Detect which cell encompasses the target text, then output its (X, Y) center coordinate. 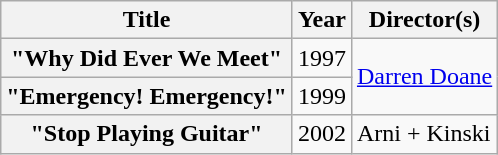
Arni + Kinski (424, 134)
2002 (322, 134)
1997 (322, 58)
1999 (322, 96)
"Stop Playing Guitar" (147, 134)
"Emergency! Emergency!" (147, 96)
Year (322, 20)
"Why Did Ever We Meet" (147, 58)
Title (147, 20)
Darren Doane (424, 77)
Director(s) (424, 20)
